Locate the cell with the specified text and output its (x, y) center coordinate. 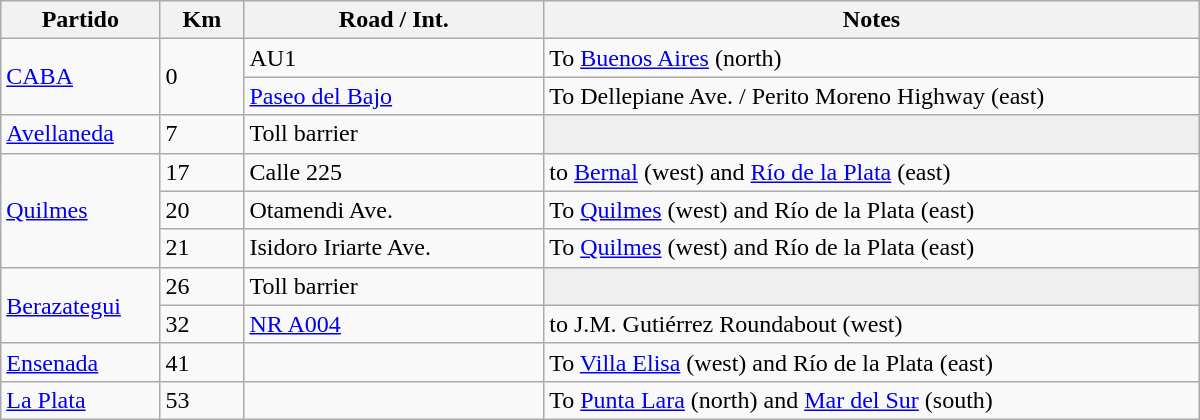
41 (202, 362)
Otamendi Ave. (394, 210)
32 (202, 324)
17 (202, 172)
Ensenada (80, 362)
7 (202, 134)
Calle 225 (394, 172)
21 (202, 248)
Isidoro Iriarte Ave. (394, 248)
Km (202, 20)
Road / Int. (394, 20)
0 (202, 77)
26 (202, 286)
To Buenos Aires (north) (872, 58)
NR A004 (394, 324)
20 (202, 210)
To Punta Lara (north) and Mar del Sur (south) (872, 400)
To Dellepiane Ave. / Perito Moreno Highway (east) (872, 96)
Quilmes (80, 210)
Partido (80, 20)
To Villa Elisa (west) and Río de la Plata (east) (872, 362)
Notes (872, 20)
Avellaneda (80, 134)
to Bernal (west) and Río de la Plata (east) (872, 172)
CABA (80, 77)
Paseo del Bajo (394, 96)
La Plata (80, 400)
to J.M. Gutiérrez Roundabout (west) (872, 324)
AU1 (394, 58)
53 (202, 400)
Berazategui (80, 305)
